From the cell containing the given text, extract its center point as (X, Y) coordinate. 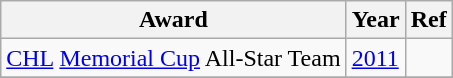
CHL Memorial Cup All-Star Team (174, 58)
Year (376, 20)
Ref (428, 20)
Award (174, 20)
2011 (376, 58)
